Pinpoint the cell where the given text exists, returning its [X, Y] midpoint coordinate. 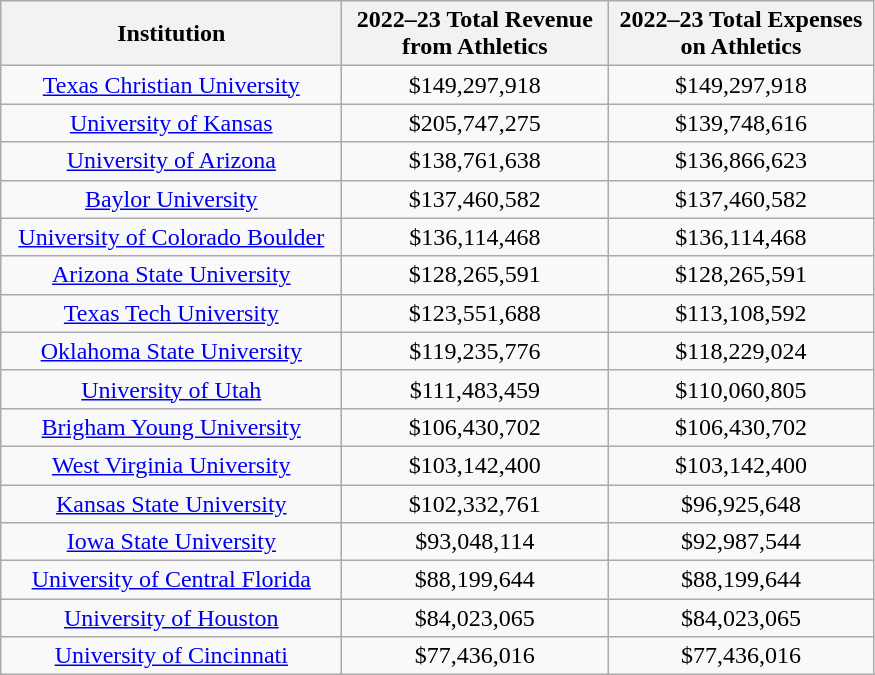
$92,987,544 [741, 542]
$119,235,776 [475, 351]
Baylor University [172, 199]
University of Colorado Boulder [172, 237]
$110,060,805 [741, 389]
University of Houston [172, 618]
Kansas State University [172, 503]
Brigham Young University [172, 427]
$123,551,688 [475, 313]
University of Utah [172, 389]
$136,866,623 [741, 161]
$113,108,592 [741, 313]
Institution [172, 34]
2022–23 Total Revenue from Athletics [475, 34]
University of Arizona [172, 161]
West Virginia University [172, 465]
Arizona State University [172, 275]
University of Cincinnati [172, 656]
$96,925,648 [741, 503]
$118,229,024 [741, 351]
$138,761,638 [475, 161]
Texas Christian University [172, 85]
$111,483,459 [475, 389]
$93,048,114 [475, 542]
Oklahoma State University [172, 351]
University of Central Florida [172, 580]
$139,748,616 [741, 123]
$205,747,275 [475, 123]
University of Kansas [172, 123]
$102,332,761 [475, 503]
Texas Tech University [172, 313]
2022–23 Total Expenses on Athletics [741, 34]
Iowa State University [172, 542]
